Locate the cell with the specified text and output its [x, y] center coordinate. 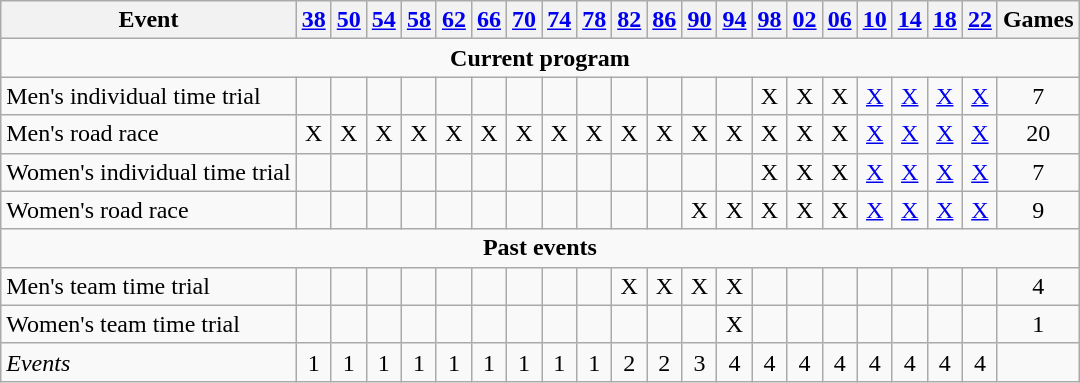
78 [594, 20]
18 [944, 20]
Men's road race [148, 134]
74 [560, 20]
Women's team time trial [148, 324]
90 [700, 20]
62 [454, 20]
94 [734, 20]
82 [630, 20]
Events [148, 362]
02 [804, 20]
Games [1038, 20]
Men's individual time trial [148, 96]
06 [840, 20]
3 [700, 362]
Event [148, 20]
98 [770, 20]
22 [980, 20]
70 [524, 20]
9 [1038, 210]
Women's individual time trial [148, 172]
20 [1038, 134]
66 [488, 20]
Past events [540, 248]
50 [348, 20]
10 [874, 20]
58 [418, 20]
86 [664, 20]
Men's team time trial [148, 286]
Current program [540, 58]
38 [314, 20]
Women's road race [148, 210]
14 [910, 20]
54 [384, 20]
